Output the [x, y] coordinate of the center of the cell containing the given text.  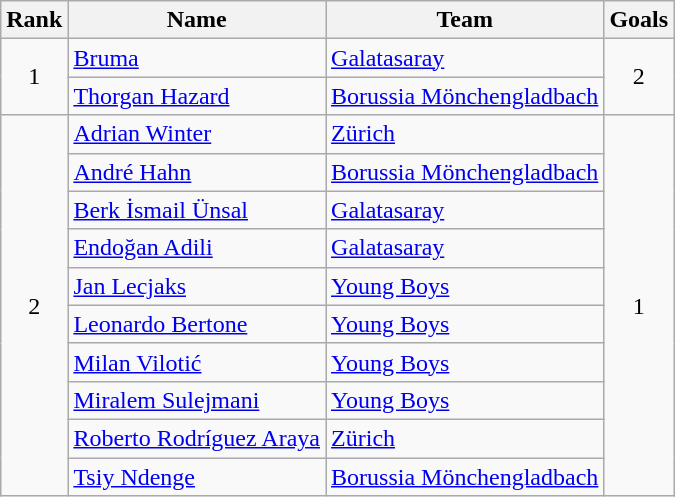
Adrian Winter [197, 134]
Team [465, 20]
Rank [34, 20]
Milan Vilotić [197, 362]
Bruma [197, 58]
Leonardo Bertone [197, 324]
Roberto Rodríguez Araya [197, 438]
Name [197, 20]
Jan Lecjaks [197, 286]
Tsiy Ndenge [197, 477]
Berk İsmail Ünsal [197, 210]
Thorgan Hazard [197, 96]
Goals [639, 20]
André Hahn [197, 172]
Miralem Sulejmani [197, 400]
Endoğan Adili [197, 248]
